Return the [x, y] coordinate for the center point of the cell that contains the specified text.  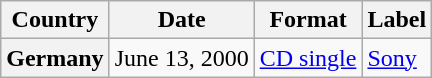
June 13, 2000 [182, 58]
Label [397, 20]
Format [308, 20]
Sony [397, 58]
Germany [55, 58]
Date [182, 20]
Country [55, 20]
CD single [308, 58]
